For the text-containing cell, return its midpoint in [x, y] coordinate format. 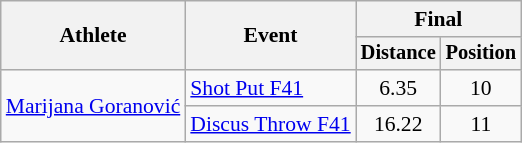
6.35 [398, 88]
10 [481, 88]
Discus Throw F41 [270, 124]
Distance [398, 54]
Shot Put F41 [270, 88]
Marijana Goranović [94, 106]
Athlete [94, 36]
16.22 [398, 124]
Event [270, 36]
Final [438, 19]
11 [481, 124]
Position [481, 54]
